Return (X, Y) of the center of cell containing provided text 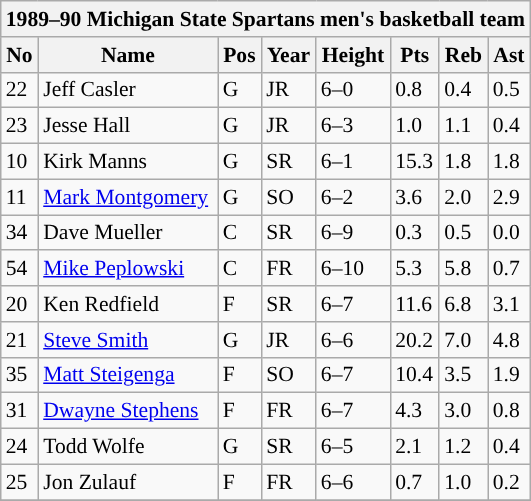
3.6 (414, 197)
Ken Redfield (128, 304)
Year (288, 55)
3.0 (463, 411)
Dave Mueller (128, 233)
6–1 (353, 162)
31 (20, 411)
25 (20, 482)
11.6 (414, 304)
22 (20, 90)
20.2 (414, 340)
Name (128, 55)
2.0 (463, 197)
4.8 (509, 340)
Todd Wolfe (128, 447)
1.9 (509, 375)
Dwayne Stephens (128, 411)
6–2 (353, 197)
1.2 (463, 447)
2.1 (414, 447)
Jon Zulauf (128, 482)
6–3 (353, 126)
Pts (414, 55)
4.3 (414, 411)
6.8 (463, 304)
0.0 (509, 233)
1.1 (463, 126)
0.2 (509, 482)
Kirk Manns (128, 162)
1989–90 Michigan State Spartans men's basketball team (266, 19)
3.5 (463, 375)
2.9 (509, 197)
Steve Smith (128, 340)
35 (20, 375)
24 (20, 447)
0.3 (414, 233)
6–0 (353, 90)
5.3 (414, 269)
11 (20, 197)
Jeff Casler (128, 90)
Height (353, 55)
5.8 (463, 269)
Ast (509, 55)
6–10 (353, 269)
3.1 (509, 304)
15.3 (414, 162)
Matt Steigenga (128, 375)
Mark Montgomery (128, 197)
54 (20, 269)
21 (20, 340)
6–5 (353, 447)
Mike Peplowski (128, 269)
Pos (240, 55)
No (20, 55)
6–9 (353, 233)
Reb (463, 55)
7.0 (463, 340)
20 (20, 304)
34 (20, 233)
23 (20, 126)
10.4 (414, 375)
Jesse Hall (128, 126)
10 (20, 162)
